Identify which cell holds the provided text, then report its [X, Y] central coordinate. 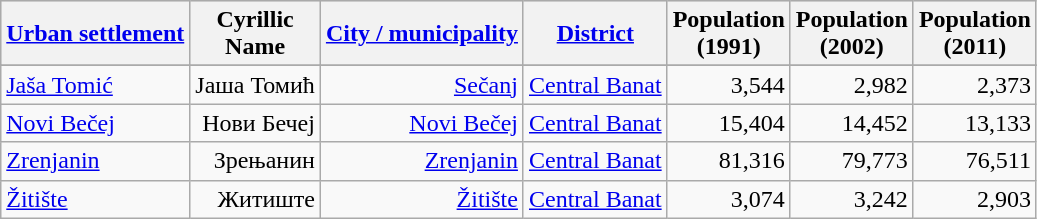
Житиште [256, 199]
District [595, 34]
3,074 [728, 199]
Population(1991) [728, 34]
79,773 [852, 161]
City / municipality [422, 34]
81,316 [728, 161]
Urban settlement [96, 34]
15,404 [728, 123]
Јаша Томић [256, 85]
2,373 [974, 85]
2,982 [852, 85]
3,242 [852, 199]
76,511 [974, 161]
14,452 [852, 123]
3,544 [728, 85]
CyrillicName [256, 34]
Зрењанин [256, 161]
Sečanj [422, 85]
Population(2011) [974, 34]
Population(2002) [852, 34]
13,133 [974, 123]
Jaša Tomić [96, 85]
Нови Бечеј [256, 123]
2,903 [974, 199]
